Identify which cell holds the provided text, then report its (x, y) central coordinate. 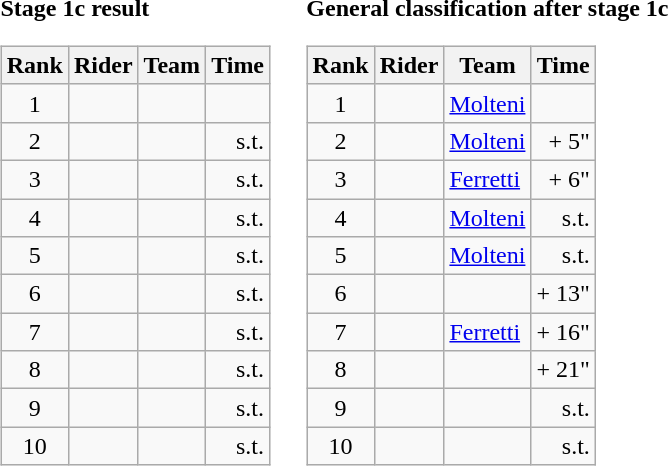
+ 5" (563, 141)
+ 6" (563, 179)
+ 21" (563, 370)
+ 13" (563, 294)
+ 16" (563, 332)
